From the cell containing the given text, extract its center point as (x, y) coordinate. 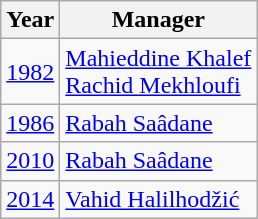
Year (30, 20)
2014 (30, 199)
Vahid Halilhodžić (158, 199)
2010 (30, 161)
1986 (30, 123)
Mahieddine Khalef Rachid Mekhloufi (158, 72)
Manager (158, 20)
1982 (30, 72)
